Find where the given text appears and provide that cell's center as [x, y] coordinate. 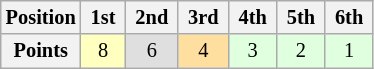
3rd [203, 17]
2 [301, 51]
Points [41, 51]
4th [253, 17]
1st [104, 17]
2nd [152, 17]
Position [41, 17]
5th [301, 17]
4 [203, 51]
6th [349, 17]
3 [253, 51]
6 [152, 51]
8 [104, 51]
1 [349, 51]
